Extract the (X, Y) coordinate from the center of the cell holding the provided text.  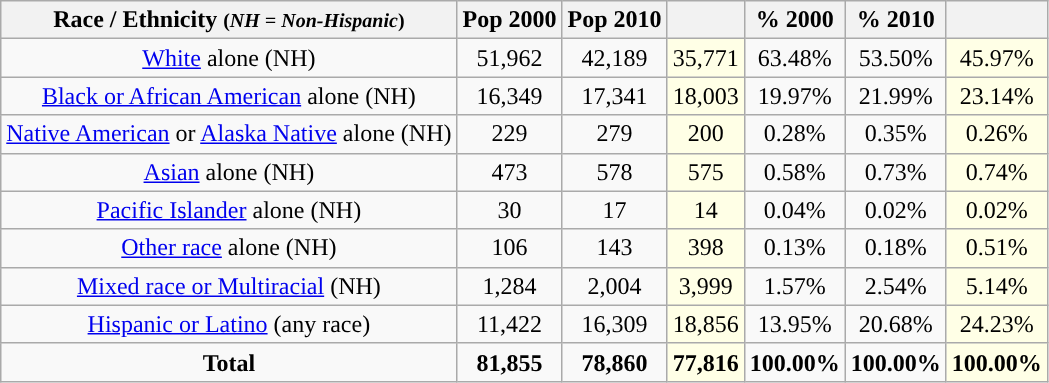
0.35% (896, 134)
17,341 (614, 96)
Asian alone (NH) (229, 172)
14 (706, 210)
0.04% (794, 210)
Total (229, 362)
24.23% (996, 324)
5.14% (996, 286)
White alone (NH) (229, 58)
Native American or Alaska Native alone (NH) (229, 134)
11,422 (510, 324)
% 2010 (896, 20)
45.97% (996, 58)
575 (706, 172)
78,860 (614, 362)
0.28% (794, 134)
Other race alone (NH) (229, 248)
18,003 (706, 96)
0.58% (794, 172)
53.50% (896, 58)
2,004 (614, 286)
19.97% (794, 96)
229 (510, 134)
0.74% (996, 172)
143 (614, 248)
18,856 (706, 324)
63.48% (794, 58)
21.99% (896, 96)
2.54% (896, 286)
30 (510, 210)
17 (614, 210)
200 (706, 134)
473 (510, 172)
Hispanic or Latino (any race) (229, 324)
16,349 (510, 96)
1.57% (794, 286)
Black or African American alone (NH) (229, 96)
3,999 (706, 286)
279 (614, 134)
106 (510, 248)
81,855 (510, 362)
20.68% (896, 324)
51,962 (510, 58)
398 (706, 248)
77,816 (706, 362)
Pop 2010 (614, 20)
42,189 (614, 58)
1,284 (510, 286)
0.26% (996, 134)
Race / Ethnicity (NH = Non-Hispanic) (229, 20)
35,771 (706, 58)
0.73% (896, 172)
Mixed race or Multiracial (NH) (229, 286)
23.14% (996, 96)
16,309 (614, 324)
0.51% (996, 248)
13.95% (794, 324)
% 2000 (794, 20)
Pop 2000 (510, 20)
Pacific Islander alone (NH) (229, 210)
578 (614, 172)
0.13% (794, 248)
0.18% (896, 248)
